Pinpoint the cell where the given text exists, returning its (x, y) midpoint coordinate. 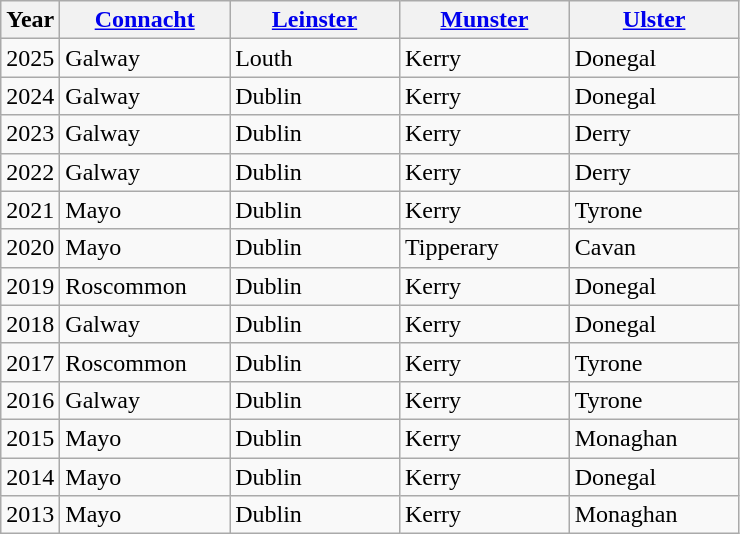
Tipperary (484, 248)
2022 (30, 172)
2024 (30, 96)
2015 (30, 438)
Year (30, 20)
2020 (30, 248)
2013 (30, 515)
Connacht (145, 20)
2023 (30, 134)
2017 (30, 362)
2018 (30, 324)
Munster (484, 20)
Ulster (654, 20)
Cavan (654, 248)
2019 (30, 286)
2021 (30, 210)
2025 (30, 58)
2014 (30, 477)
2016 (30, 400)
Leinster (315, 20)
Louth (315, 58)
